Extract the (X, Y) coordinate from the center of the cell holding the provided text.  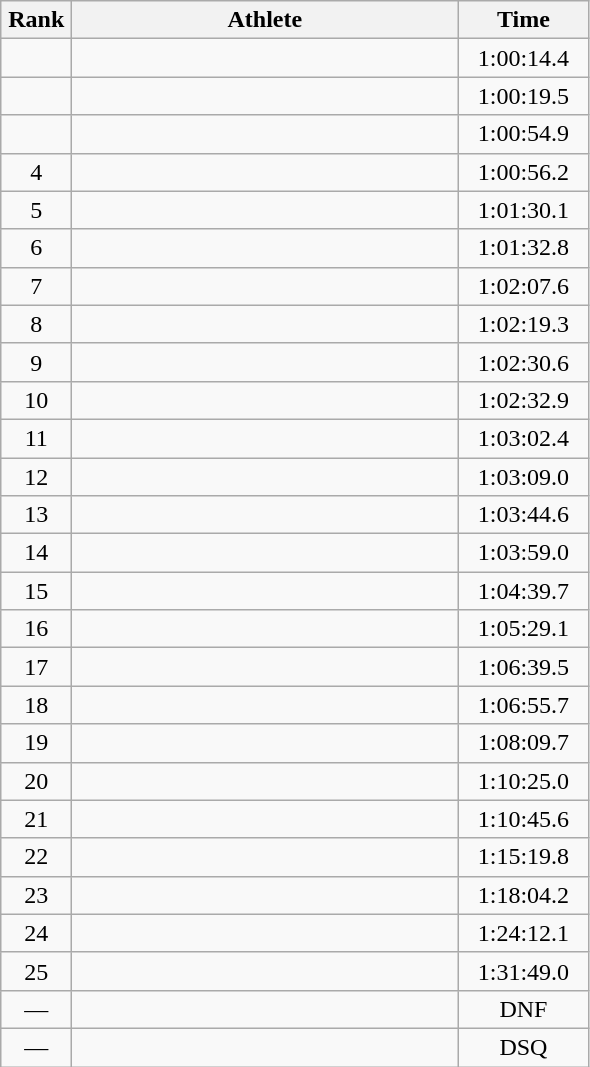
15 (36, 591)
12 (36, 477)
14 (36, 553)
21 (36, 819)
23 (36, 895)
DNF (524, 1009)
Athlete (265, 20)
6 (36, 248)
20 (36, 781)
16 (36, 629)
17 (36, 667)
1:02:07.6 (524, 286)
24 (36, 933)
1:01:32.8 (524, 248)
DSQ (524, 1047)
19 (36, 743)
1:24:12.1 (524, 933)
13 (36, 515)
5 (36, 210)
Rank (36, 20)
7 (36, 286)
22 (36, 857)
1:15:19.8 (524, 857)
1:00:19.5 (524, 96)
18 (36, 705)
1:02:19.3 (524, 324)
1:00:54.9 (524, 134)
1:08:09.7 (524, 743)
8 (36, 324)
25 (36, 971)
1:18:04.2 (524, 895)
1:10:45.6 (524, 819)
9 (36, 362)
1:06:55.7 (524, 705)
1:02:30.6 (524, 362)
Time (524, 20)
1:04:39.7 (524, 591)
10 (36, 400)
4 (36, 172)
1:05:29.1 (524, 629)
1:03:02.4 (524, 438)
11 (36, 438)
1:00:56.2 (524, 172)
1:03:59.0 (524, 553)
1:06:39.5 (524, 667)
1:31:49.0 (524, 971)
1:03:44.6 (524, 515)
1:00:14.4 (524, 58)
1:03:09.0 (524, 477)
1:02:32.9 (524, 400)
1:01:30.1 (524, 210)
1:10:25.0 (524, 781)
